For the text-containing cell, return its midpoint in [x, y] coordinate format. 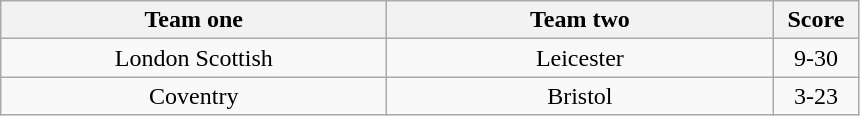
Score [816, 20]
Team two [580, 20]
Leicester [580, 58]
Coventry [194, 96]
Bristol [580, 96]
3-23 [816, 96]
London Scottish [194, 58]
9-30 [816, 58]
Team one [194, 20]
